Scan for the cell matching the given text and deliver its (x, y) coordinate at center. 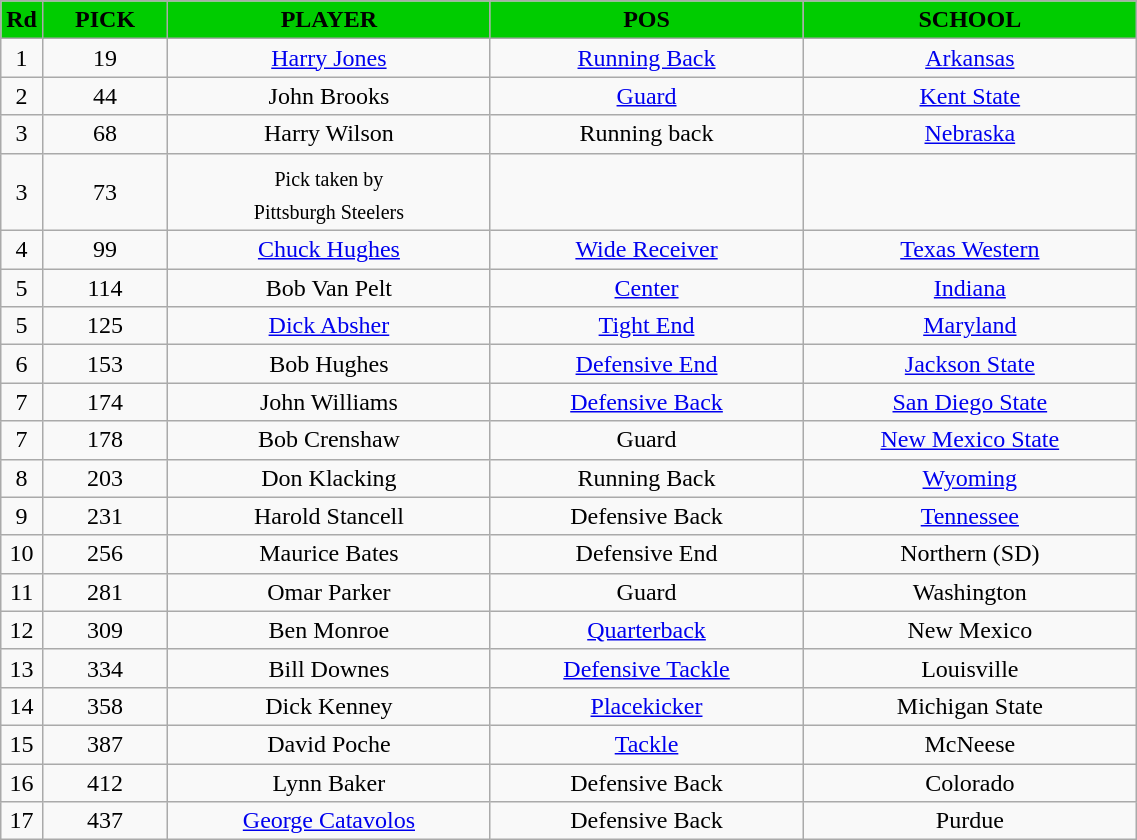
Northern (SD) (970, 554)
16 (22, 783)
New Mexico State (970, 440)
Indiana (970, 288)
Harry Jones (330, 58)
68 (104, 134)
4 (22, 250)
387 (104, 744)
Nebraska (970, 134)
Dick Absher (330, 326)
Harry Wilson (330, 134)
Bob Hughes (330, 364)
174 (104, 402)
412 (104, 783)
358 (104, 706)
Arkansas (970, 58)
8 (22, 478)
McNeese (970, 744)
Michigan State (970, 706)
Ben Monroe (330, 630)
Bill Downes (330, 668)
153 (104, 364)
15 (22, 744)
Kent State (970, 96)
14 (22, 706)
Wyoming (970, 478)
Tight End (646, 326)
PLAYER (330, 20)
44 (104, 96)
POS (646, 20)
Omar Parker (330, 592)
Don Klacking (330, 478)
Tennessee (970, 516)
309 (104, 630)
Placekicker (646, 706)
125 (104, 326)
Lynn Baker (330, 783)
David Poche (330, 744)
John Williams (330, 402)
12 (22, 630)
1 (22, 58)
13 (22, 668)
Jackson State (970, 364)
99 (104, 250)
Texas Western (970, 250)
19 (104, 58)
Center (646, 288)
334 (104, 668)
Maryland (970, 326)
PICK (104, 20)
Chuck Hughes (330, 250)
178 (104, 440)
17 (22, 821)
Maurice Bates (330, 554)
Running back (646, 134)
231 (104, 516)
9 (22, 516)
Washington (970, 592)
2 (22, 96)
Quarterback (646, 630)
10 (22, 554)
Rd (22, 20)
Pick taken by Pittsburgh Steelers (330, 192)
Louisville (970, 668)
Wide Receiver (646, 250)
SCHOOL (970, 20)
73 (104, 192)
114 (104, 288)
Bob Van Pelt (330, 288)
Dick Kenney (330, 706)
203 (104, 478)
437 (104, 821)
6 (22, 364)
Colorado (970, 783)
281 (104, 592)
Tackle (646, 744)
New Mexico (970, 630)
11 (22, 592)
George Catavolos (330, 821)
Bob Crenshaw (330, 440)
Purdue (970, 821)
256 (104, 554)
John Brooks (330, 96)
Defensive Tackle (646, 668)
Harold Stancell (330, 516)
San Diego State (970, 402)
